Extract the [x, y] coordinate from the center of the cell holding the provided text.  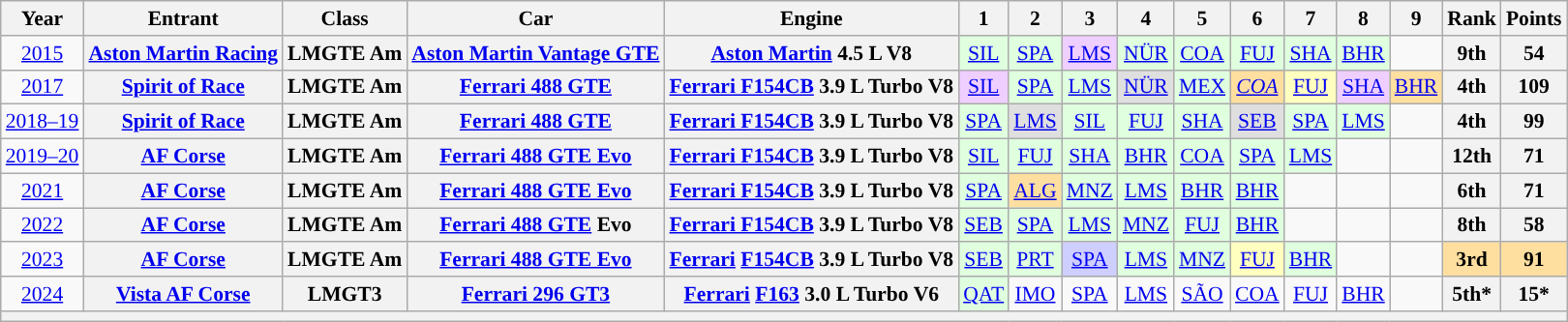
LMGT3 [345, 294]
QAT [983, 294]
3 [1090, 18]
Aston Martin 4.5 L V8 [812, 53]
91 [1534, 260]
Ferrari F163 3.0 L Turbo V6 [812, 294]
2 [1036, 18]
15* [1534, 294]
IMO [1036, 294]
8th [1471, 225]
54 [1534, 53]
Ferrari 296 GT3 [535, 294]
Car [535, 18]
5th* [1471, 294]
12th [1471, 157]
SÃO [1202, 294]
Class [345, 18]
3rd [1471, 260]
2022 [43, 225]
6 [1257, 18]
Entrant [183, 18]
2023 [43, 260]
Points [1534, 18]
ALG [1036, 190]
2019–20 [43, 157]
2018–19 [43, 122]
7 [1311, 18]
9th [1471, 53]
58 [1534, 225]
Year [43, 18]
Aston Martin Racing [183, 53]
PRT [1036, 260]
109 [1534, 87]
2024 [43, 294]
Engine [812, 18]
4 [1146, 18]
Rank [1471, 18]
2021 [43, 190]
Vista AF Corse [183, 294]
1 [983, 18]
8 [1363, 18]
MEX [1202, 87]
Aston Martin Vantage GTE [535, 53]
9 [1417, 18]
2017 [43, 87]
5 [1202, 18]
2015 [43, 53]
6th [1471, 190]
99 [1534, 122]
